Capture the cell that displays the provided text and extract its (x, y) central coordinate. 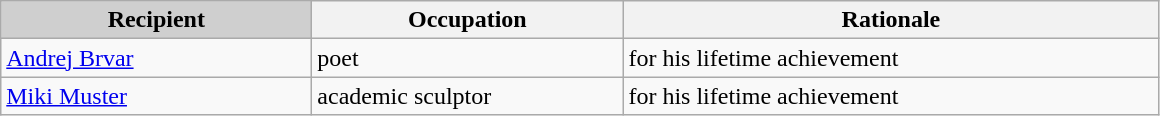
Recipient (156, 20)
Andrej Brvar (156, 58)
academic sculptor (468, 96)
Rationale (891, 20)
Miki Muster (156, 96)
Occupation (468, 20)
poet (468, 58)
